Detect which cell encompasses the target text, then output its [X, Y] center coordinate. 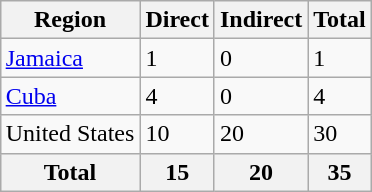
30 [340, 134]
Region [70, 20]
35 [340, 172]
15 [178, 172]
United States [70, 134]
Direct [178, 20]
Cuba [70, 96]
10 [178, 134]
Indirect [260, 20]
Jamaica [70, 58]
